Locate the cell with the specified text and output its [x, y] center coordinate. 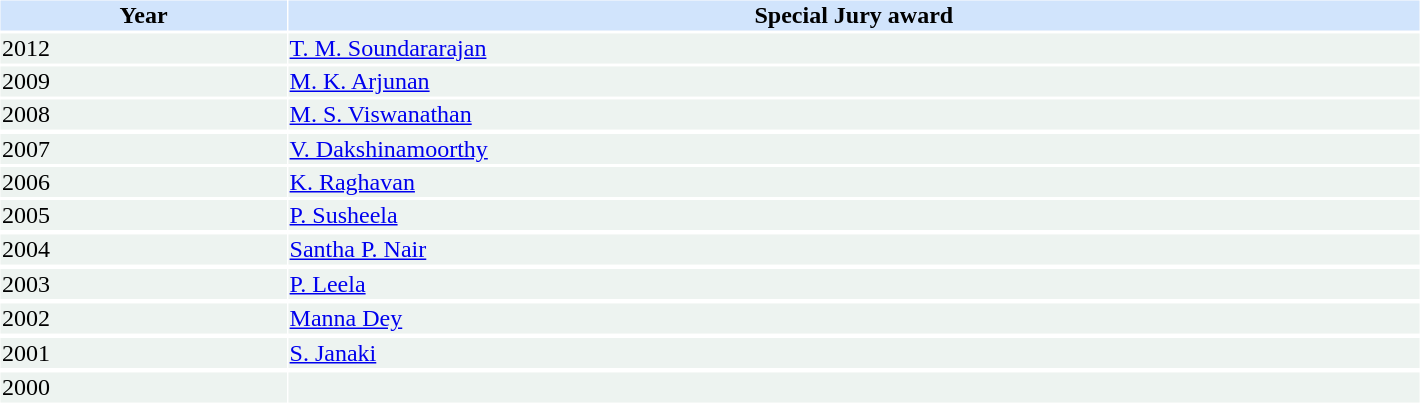
2003 [143, 284]
V. Dakshinamoorthy [854, 149]
2002 [143, 319]
2007 [143, 149]
P. Leela [854, 284]
M. S. Viswanathan [854, 115]
Special Jury award [854, 15]
M. K. Arjunan [854, 81]
2009 [143, 81]
Manna Dey [854, 319]
Santha P. Nair [854, 249]
2004 [143, 249]
2000 [143, 387]
2005 [143, 215]
2001 [143, 353]
2006 [143, 182]
P. Susheela [854, 215]
K. Raghavan [854, 182]
2012 [143, 49]
2008 [143, 115]
S. Janaki [854, 353]
Year [143, 15]
T. M. Soundararajan [854, 49]
